Pinpoint the cell where the given text exists, returning its [X, Y] midpoint coordinate. 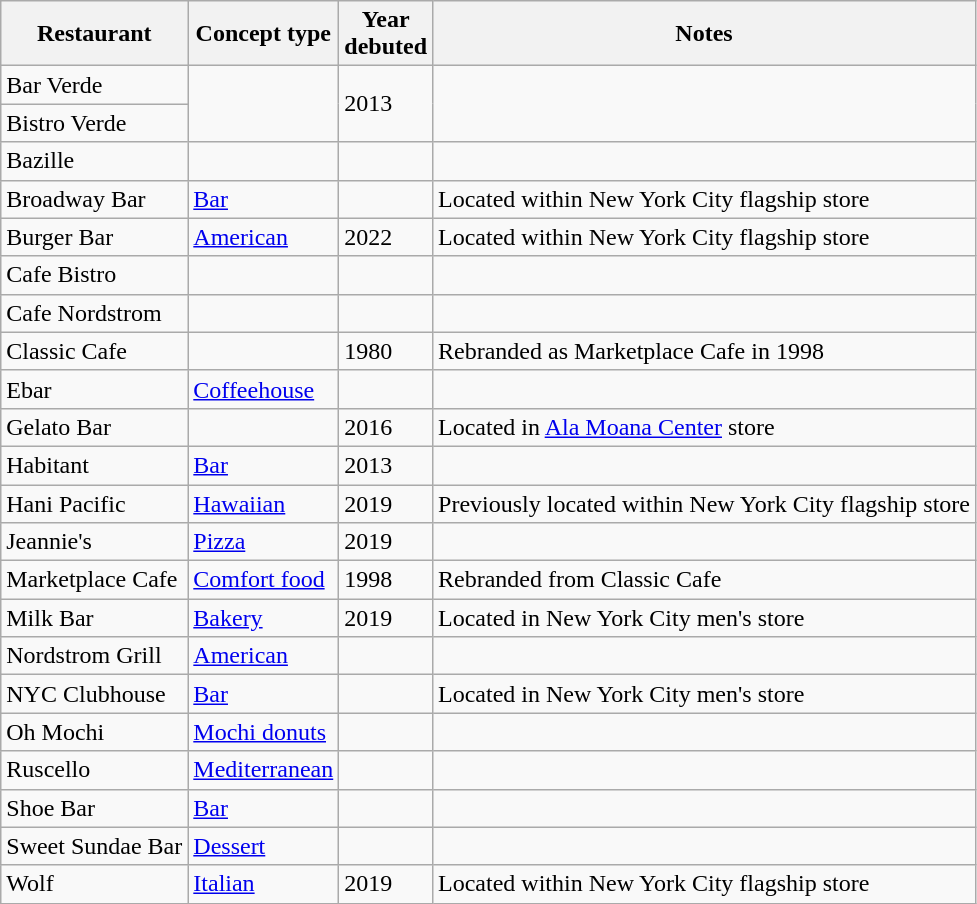
Restaurant [94, 34]
Nordstrom Grill [94, 656]
NYC Clubhouse [94, 694]
Pizza [264, 542]
Bazille [94, 161]
Bar Verde [94, 85]
Oh Mochi [94, 732]
Rebranded from Classic Cafe [704, 580]
Yeardebuted [386, 34]
Burger Bar [94, 237]
Marketplace Cafe [94, 580]
Mochi donuts [264, 732]
2016 [386, 427]
Shoe Bar [94, 808]
Jeannie's [94, 542]
Coffeehouse [264, 389]
Rebranded as Marketplace Cafe in 1998 [704, 351]
Notes [704, 34]
Bakery [264, 618]
Mediterranean [264, 770]
1980 [386, 351]
Ebar [94, 389]
2022 [386, 237]
Milk Bar [94, 618]
Concept type [264, 34]
Habitant [94, 465]
Gelato Bar [94, 427]
Previously located within New York City flagship store [704, 503]
1998 [386, 580]
Cafe Bistro [94, 275]
Sweet Sundae Bar [94, 846]
Italian [264, 884]
Classic Cafe [94, 351]
Wolf [94, 884]
Hani Pacific [94, 503]
Bistro Verde [94, 123]
Hawaiian [264, 503]
Comfort food [264, 580]
Cafe Nordstrom [94, 313]
Broadway Bar [94, 199]
Located in Ala Moana Center store [704, 427]
Ruscello [94, 770]
Dessert [264, 846]
